Return (x, y) of the center of cell containing provided text 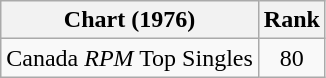
Canada RPM Top Singles (130, 58)
Chart (1976) (130, 20)
Rank (292, 20)
80 (292, 58)
